Provide the (x, y) coordinate of the cell's center where the given text is located.  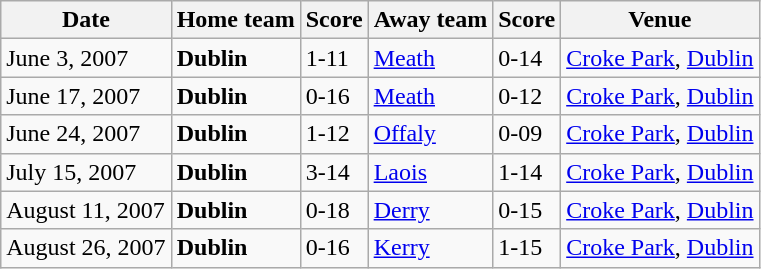
August 11, 2007 (86, 210)
Laois (430, 172)
Home team (236, 20)
0-12 (527, 96)
June 17, 2007 (86, 96)
Away team (430, 20)
Offaly (430, 134)
June 24, 2007 (86, 134)
Kerry (430, 248)
1-15 (527, 248)
0-15 (527, 210)
1-11 (334, 58)
Derry (430, 210)
July 15, 2007 (86, 172)
0-09 (527, 134)
Venue (660, 20)
June 3, 2007 (86, 58)
0-14 (527, 58)
1-14 (527, 172)
3-14 (334, 172)
0-18 (334, 210)
1-12 (334, 134)
Date (86, 20)
August 26, 2007 (86, 248)
